Search for the cell housing the specified text and yield its [x, y] center coordinate. 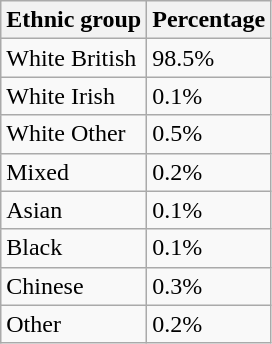
Mixed [74, 172]
White Other [74, 134]
98.5% [209, 58]
Asian [74, 210]
Other [74, 324]
Black [74, 248]
0.5% [209, 134]
Percentage [209, 20]
Chinese [74, 286]
0.3% [209, 286]
White Irish [74, 96]
White British [74, 58]
Ethnic group [74, 20]
